Determine the (X, Y) coordinate at the center of the cell enclosing the given text.  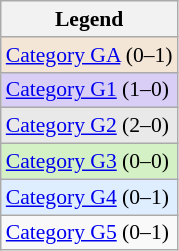
Legend (90, 19)
Category G4 (0–1) (90, 197)
Category G1 (1–0) (90, 90)
Category G2 (2–0) (90, 126)
Category G3 (0–0) (90, 162)
Category GA (0–1) (90, 55)
Category G5 (0–1) (90, 233)
